Output the (x, y) coordinate of the center of the cell containing the given text.  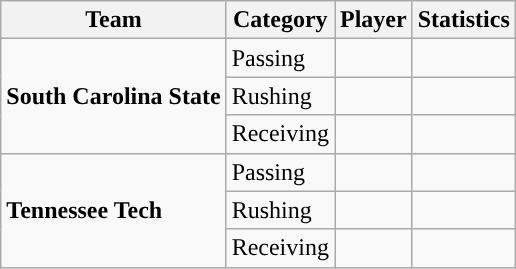
Tennessee Tech (114, 210)
Statistics (464, 20)
Team (114, 20)
South Carolina State (114, 96)
Player (373, 20)
Category (280, 20)
